Provide the (X, Y) coordinate of the cell's center where the given text is located.  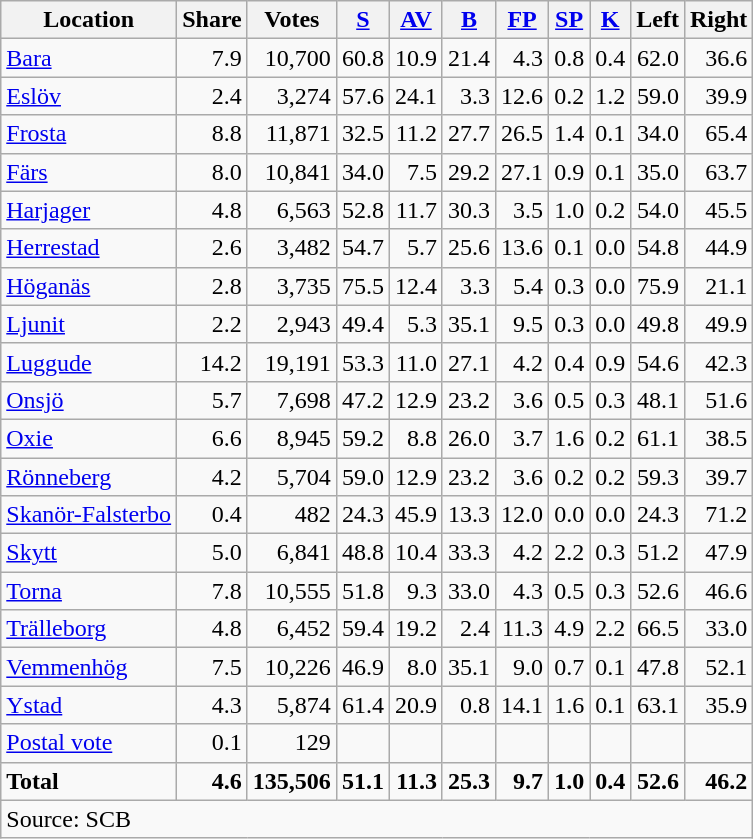
47.2 (362, 400)
135,506 (292, 781)
63.1 (658, 705)
51.2 (658, 553)
61.4 (362, 705)
54.6 (658, 362)
49.8 (658, 324)
48.8 (362, 553)
5,874 (292, 705)
7.9 (212, 58)
12.4 (416, 286)
44.9 (718, 248)
3,274 (292, 96)
66.5 (658, 629)
Oxie (89, 438)
36.6 (718, 58)
54.8 (658, 248)
25.6 (468, 248)
47.8 (658, 667)
AV (416, 20)
Rönneberg (89, 477)
14.1 (522, 705)
Luggude (89, 362)
Share (212, 20)
Total (89, 781)
6,563 (292, 210)
7.8 (212, 591)
45.9 (416, 515)
51.6 (718, 400)
SP (570, 20)
1.2 (610, 96)
Right (718, 20)
7,698 (292, 400)
Onsjö (89, 400)
9.3 (416, 591)
Färs (89, 172)
39.9 (718, 96)
19.2 (416, 629)
71.2 (718, 515)
Ljunit (89, 324)
10.9 (416, 58)
9.7 (522, 781)
48.1 (658, 400)
3,735 (292, 286)
5.4 (522, 286)
11,871 (292, 134)
13.3 (468, 515)
10,226 (292, 667)
19,191 (292, 362)
10.4 (416, 553)
1.4 (570, 134)
35.9 (718, 705)
Torna (89, 591)
75.9 (658, 286)
45.5 (718, 210)
5.0 (212, 553)
39.7 (718, 477)
Vemmenhög (89, 667)
Harjager (89, 210)
2,943 (292, 324)
35.0 (658, 172)
46.9 (362, 667)
12.6 (522, 96)
52.1 (718, 667)
65.4 (718, 134)
6,841 (292, 553)
11.0 (416, 362)
27.7 (468, 134)
2.6 (212, 248)
Bara (89, 58)
10,700 (292, 58)
Postal vote (89, 743)
Ystad (89, 705)
54.7 (362, 248)
29.2 (468, 172)
26.0 (468, 438)
51.1 (362, 781)
0.7 (570, 667)
61.1 (658, 438)
3.5 (522, 210)
Location (89, 20)
9.0 (522, 667)
8,945 (292, 438)
38.5 (718, 438)
6,452 (292, 629)
Votes (292, 20)
Source: SCB (377, 819)
Höganäs (89, 286)
9.5 (522, 324)
5,704 (292, 477)
5.3 (416, 324)
47.9 (718, 553)
11.2 (416, 134)
4.6 (212, 781)
3.7 (522, 438)
Frosta (89, 134)
54.0 (658, 210)
Herrestad (89, 248)
53.3 (362, 362)
46.2 (718, 781)
52.8 (362, 210)
57.6 (362, 96)
12.0 (522, 515)
Trälleborg (89, 629)
11.7 (416, 210)
49.4 (362, 324)
30.3 (468, 210)
10,841 (292, 172)
25.3 (468, 781)
14.2 (212, 362)
Skytt (89, 553)
Skanör-Falsterbo (89, 515)
FP (522, 20)
6.6 (212, 438)
10,555 (292, 591)
63.7 (718, 172)
129 (292, 743)
K (610, 20)
13.6 (522, 248)
24.1 (416, 96)
S (362, 20)
59.3 (658, 477)
20.9 (416, 705)
59.4 (362, 629)
2.8 (212, 286)
60.8 (362, 58)
75.5 (362, 286)
4.9 (570, 629)
42.3 (718, 362)
33.3 (468, 553)
482 (292, 515)
51.8 (362, 591)
62.0 (658, 58)
21.1 (718, 286)
32.5 (362, 134)
49.9 (718, 324)
Left (658, 20)
59.2 (362, 438)
Eslöv (89, 96)
26.5 (522, 134)
21.4 (468, 58)
46.6 (718, 591)
3,482 (292, 248)
B (468, 20)
